Search for the cell housing the specified text and yield its (x, y) center coordinate. 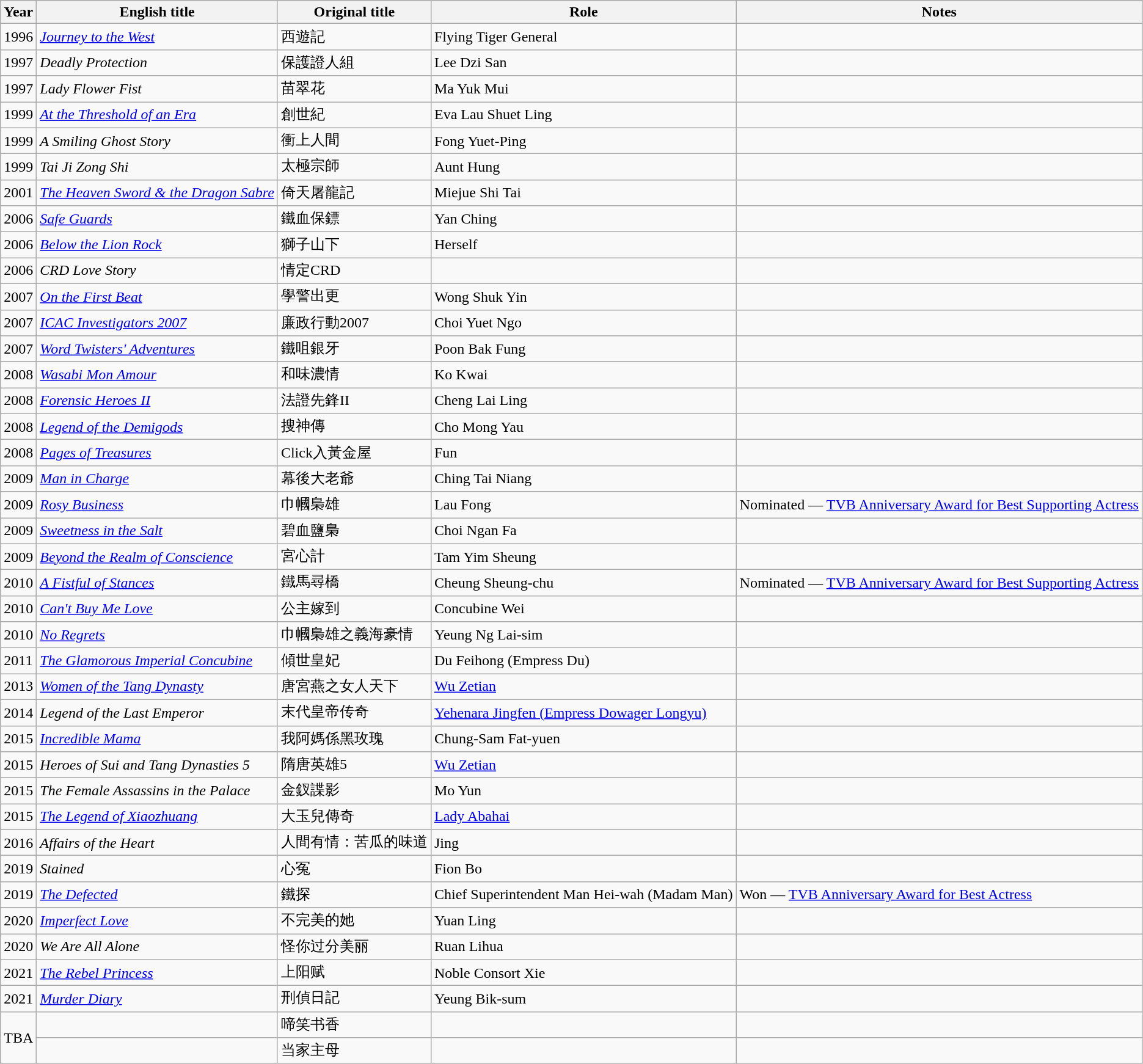
Fong Yuet-Ping (583, 140)
學警出更 (354, 297)
不完美的她 (354, 921)
Chief Superintendent Man Hei-wah (Madam Man) (583, 894)
Forensic Heroes II (158, 401)
Ruan Lihua (583, 947)
Lady Abahai (583, 817)
Word Twisters' Adventures (158, 349)
2001 (18, 193)
The Rebel Princess (158, 972)
Fion Bo (583, 869)
西遊記 (354, 37)
Fun (583, 453)
太極宗師 (354, 167)
我阿媽係黑玫瑰 (354, 739)
Tam Yim Sheung (583, 557)
獅子山下 (354, 244)
鐵咀銀牙 (354, 349)
The Female Assassins in the Palace (158, 790)
倚天屠龍記 (354, 193)
ICAC Investigators 2007 (158, 322)
Can't Buy Me Love (158, 608)
Wasabi Mon Amour (158, 375)
金釵諜影 (354, 790)
Noble Consort Xie (583, 972)
Incredible Mama (158, 739)
Legend of the Demigods (158, 426)
The Heaven Sword & the Dragon Sabre (158, 193)
Concubine Wei (583, 608)
Jing (583, 843)
廉政行動2007 (354, 322)
We Are All Alone (158, 947)
2016 (18, 843)
碧血鹽梟 (354, 531)
A Fistful of Stances (158, 583)
公主嫁到 (354, 608)
Original title (354, 12)
啼笑书香 (354, 1025)
Role (583, 12)
Yuan Ling (583, 921)
Women of the Tang Dynasty (158, 687)
Journey to the West (158, 37)
鐵馬尋橋 (354, 583)
1996 (18, 37)
衝上人間 (354, 140)
Ko Kwai (583, 375)
Du Feihong (Empress Du) (583, 661)
Deadly Protection (158, 62)
Murder Diary (158, 999)
Yehenara Jingfen (Empress Dowager Longyu) (583, 712)
法證先鋒II (354, 401)
和味濃情 (354, 375)
Herself (583, 244)
Ma Yuk Mui (583, 89)
Eva Lau Shuet Ling (583, 115)
保護證人組 (354, 62)
Pages of Treasures (158, 453)
Won — TVB Anniversary Award for Best Actress (939, 894)
Cheung Sheung-chu (583, 583)
Poon Bak Fung (583, 349)
English title (158, 12)
Heroes of Sui and Tang Dynasties 5 (158, 765)
Below the Lion Rock (158, 244)
唐宮燕之女人天下 (354, 687)
Lady Flower Fist (158, 89)
Aunt Hung (583, 167)
巾幗梟雄 (354, 505)
宮心計 (354, 557)
Cheng Lai Ling (583, 401)
刑偵日記 (354, 999)
On the First Beat (158, 297)
Rosy Business (158, 505)
TBA (18, 1037)
搜神傳 (354, 426)
鐵探 (354, 894)
No Regrets (158, 635)
CRD Love Story (158, 271)
A Smiling Ghost Story (158, 140)
Flying Tiger General (583, 37)
Affairs of the Heart (158, 843)
情定CRD (354, 271)
2013 (18, 687)
Choi Ngan Fa (583, 531)
Imperfect Love (158, 921)
巾幗梟雄之義海豪情 (354, 635)
Ching Tai Niang (583, 479)
創世紀 (354, 115)
Sweetness in the Salt (158, 531)
Cho Mong Yau (583, 426)
隋唐英雄5 (354, 765)
Wong Shuk Yin (583, 297)
Yan Ching (583, 219)
The Glamorous Imperial Concubine (158, 661)
Legend of the Last Emperor (158, 712)
At the Threshold of an Era (158, 115)
上阳赋 (354, 972)
Man in Charge (158, 479)
Click入黃金屋 (354, 453)
Tai Ji Zong Shi (158, 167)
The Defected (158, 894)
Safe Guards (158, 219)
人間有情：苦瓜的味道 (354, 843)
The Legend of Xiaozhuang (158, 817)
Yeung Ng Lai-sim (583, 635)
苗翠花 (354, 89)
2011 (18, 661)
2014 (18, 712)
大玉兒傳奇 (354, 817)
末代皇帝传奇 (354, 712)
怪你过分美丽 (354, 947)
Mo Yun (583, 790)
傾世皇妃 (354, 661)
当家主母 (354, 1051)
Lau Fong (583, 505)
Miejue Shi Tai (583, 193)
Choi Yuet Ngo (583, 322)
Beyond the Realm of Conscience (158, 557)
心冤 (354, 869)
Stained (158, 869)
Lee Dzi San (583, 62)
Chung-Sam Fat-yuen (583, 739)
鐵血保鏢 (354, 219)
Notes (939, 12)
幕後大老爺 (354, 479)
Year (18, 12)
Yeung Bik-sum (583, 999)
